Detect which cell encompasses the target text, then output its [X, Y] center coordinate. 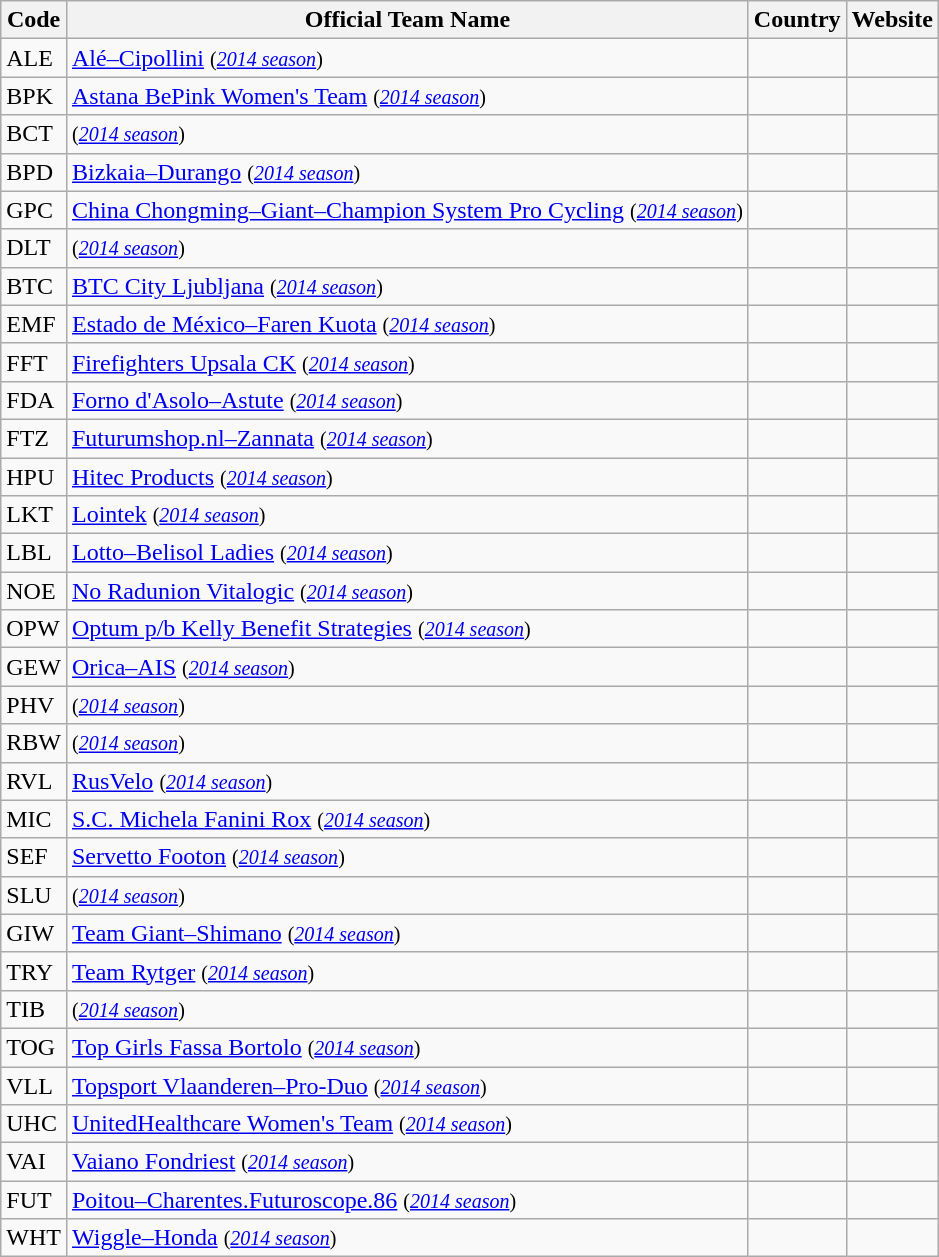
MIC [34, 819]
Firefighters Upsala CK (2014 season) [407, 362]
LKT [34, 515]
LBL [34, 553]
Wiggle–Honda (2014 season) [407, 1238]
Astana BePink Women's Team (2014 season) [407, 96]
No Radunion Vitalogic (2014 season) [407, 591]
RBW [34, 743]
Code [34, 20]
China Chongming–Giant–Champion System Pro Cycling (2014 season) [407, 210]
BTC [34, 286]
Team Rytger (2014 season) [407, 971]
VLL [34, 1085]
RusVelo (2014 season) [407, 781]
EMF [34, 324]
Optum p/b Kelly Benefit Strategies (2014 season) [407, 629]
Lotto–Belisol Ladies (2014 season) [407, 553]
UHC [34, 1124]
BPK [34, 96]
SLU [34, 895]
GIW [34, 933]
S.C. Michela Fanini Rox (2014 season) [407, 819]
Top Girls Fassa Bortolo (2014 season) [407, 1047]
GEW [34, 667]
TRY [34, 971]
ALE [34, 58]
FTZ [34, 438]
BCT [34, 134]
HPU [34, 477]
FUT [34, 1200]
Topsport Vlaanderen–Pro-Duo (2014 season) [407, 1085]
Country [797, 20]
Official Team Name [407, 20]
SEF [34, 857]
Estado de México–Faren Kuota (2014 season) [407, 324]
BTC City Ljubljana (2014 season) [407, 286]
WHT [34, 1238]
Vaiano Fondriest (2014 season) [407, 1162]
Lointek (2014 season) [407, 515]
Forno d'Asolo–Astute (2014 season) [407, 400]
TIB [34, 1009]
FFT [34, 362]
OPW [34, 629]
PHV [34, 705]
VAI [34, 1162]
Website [892, 20]
Poitou–Charentes.Futuroscope.86 (2014 season) [407, 1200]
Alé–Cipollini (2014 season) [407, 58]
Hitec Products (2014 season) [407, 477]
Team Giant–Shimano (2014 season) [407, 933]
Futurumshop.nl–Zannata (2014 season) [407, 438]
BPD [34, 172]
GPC [34, 210]
NOE [34, 591]
RVL [34, 781]
TOG [34, 1047]
Servetto Footon (2014 season) [407, 857]
FDA [34, 400]
DLT [34, 248]
Orica–AIS (2014 season) [407, 667]
Bizkaia–Durango (2014 season) [407, 172]
UnitedHealthcare Women's Team (2014 season) [407, 1124]
